Capture the cell that displays the provided text and extract its [X, Y] central coordinate. 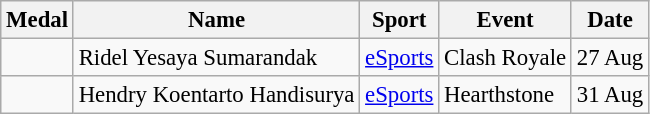
27 Aug [610, 58]
Hendry Koentarto Handisurya [216, 95]
Name [216, 20]
31 Aug [610, 95]
Medal [38, 20]
Hearthstone [506, 95]
Event [506, 20]
Date [610, 20]
Sport [400, 20]
Clash Royale [506, 58]
Ridel Yesaya Sumarandak [216, 58]
